Extract the [X, Y] coordinate from the center of the cell holding the provided text.  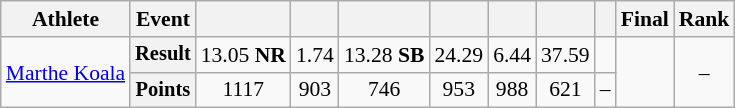
953 [458, 90]
6.44 [512, 55]
24.29 [458, 55]
988 [512, 90]
Result [163, 55]
Marthe Koala [66, 72]
13.28 SB [384, 55]
1.74 [315, 55]
37.59 [566, 55]
Points [163, 90]
13.05 NR [244, 55]
Athlete [66, 19]
621 [566, 90]
1117 [244, 90]
Final [645, 19]
746 [384, 90]
Event [163, 19]
903 [315, 90]
Rank [704, 19]
